Return the [x, y] coordinate for the center point of the cell that contains the specified text.  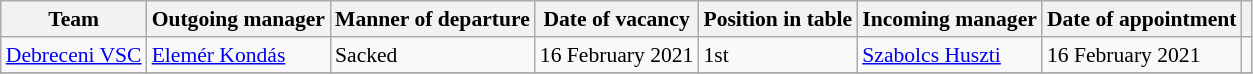
Elemér Kondás [238, 55]
Team [74, 19]
Incoming manager [950, 19]
Outgoing manager [238, 19]
1st [778, 55]
Sacked [432, 55]
Szabolcs Huszti [950, 55]
Date of vacancy [617, 19]
Date of appointment [1142, 19]
Debreceni VSC [74, 55]
Manner of departure [432, 19]
Position in table [778, 19]
